Detect which cell encompasses the target text, then output its [x, y] center coordinate. 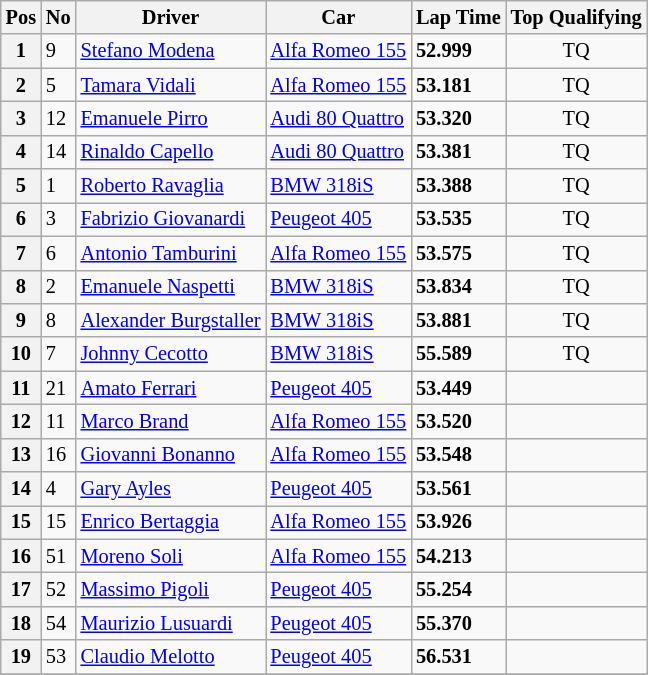
54.213 [458, 556]
51 [58, 556]
Emanuele Naspetti [171, 287]
Pos [21, 17]
53 [58, 657]
56.531 [458, 657]
13 [21, 455]
Amato Ferrari [171, 388]
53.449 [458, 388]
Stefano Modena [171, 51]
Johnny Cecotto [171, 354]
Enrico Bertaggia [171, 522]
Claudio Melotto [171, 657]
Alexander Burgstaller [171, 320]
Antonio Tamburini [171, 253]
52 [58, 589]
Roberto Ravaglia [171, 186]
Giovanni Bonanno [171, 455]
Fabrizio Giovanardi [171, 219]
Massimo Pigoli [171, 589]
53.834 [458, 287]
Tamara Vidali [171, 85]
53.548 [458, 455]
19 [21, 657]
53.320 [458, 118]
54 [58, 623]
18 [21, 623]
53.926 [458, 522]
21 [58, 388]
Emanuele Pirro [171, 118]
53.881 [458, 320]
Maurizio Lusuardi [171, 623]
Car [339, 17]
Moreno Soli [171, 556]
53.520 [458, 421]
53.575 [458, 253]
53.388 [458, 186]
No [58, 17]
Gary Ayles [171, 489]
53.535 [458, 219]
Lap Time [458, 17]
10 [21, 354]
55.589 [458, 354]
55.254 [458, 589]
53.561 [458, 489]
Rinaldo Capello [171, 152]
55.370 [458, 623]
53.181 [458, 85]
Top Qualifying [576, 17]
Marco Brand [171, 421]
53.381 [458, 152]
17 [21, 589]
Driver [171, 17]
52.999 [458, 51]
